From the cell containing the given text, extract its center point as (x, y) coordinate. 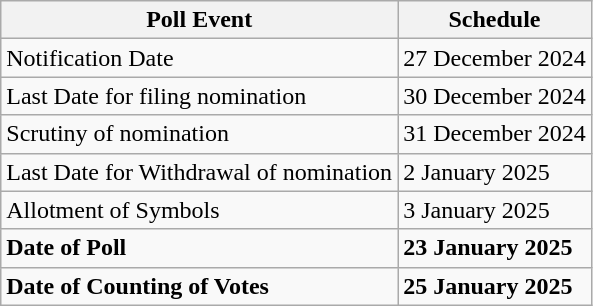
Poll Event (200, 20)
Date of Counting of Votes (200, 286)
Allotment of Symbols (200, 210)
27 December 2024 (495, 58)
23 January 2025 (495, 248)
Schedule (495, 20)
Notification Date (200, 58)
Last Date for filing nomination (200, 96)
25 January 2025 (495, 286)
Date of Poll (200, 248)
30 December 2024 (495, 96)
3 January 2025 (495, 210)
Scrutiny of nomination (200, 134)
31 December 2024 (495, 134)
Last Date for Withdrawal of nomination (200, 172)
2 January 2025 (495, 172)
